Scan for the cell matching the given text and deliver its (x, y) coordinate at center. 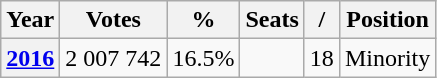
Minority (387, 58)
% (204, 20)
18 (322, 58)
16.5% (204, 58)
Seats (272, 20)
Votes (114, 20)
2016 (30, 58)
/ (322, 20)
Year (30, 20)
Position (387, 20)
2 007 742 (114, 58)
